Provide the (X, Y) coordinate of the cell's center where the given text is located.  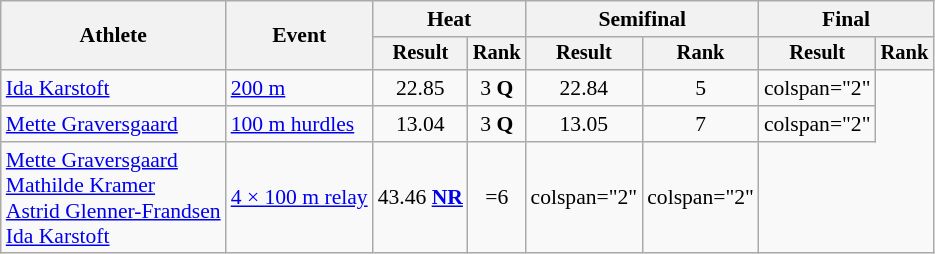
200 m (300, 88)
Athlete (114, 36)
4 × 100 m relay (300, 198)
100 m hurdles (300, 124)
Mette GraversgaardMathilde KramerAstrid Glenner-FrandsenIda Karstoft (114, 198)
Heat (450, 19)
5 (700, 88)
=6 (497, 198)
Final (846, 19)
Event (300, 36)
13.04 (420, 124)
7 (700, 124)
Semifinal (642, 19)
Ida Karstoft (114, 88)
13.05 (584, 124)
22.85 (420, 88)
Mette Graversgaard (114, 124)
43.46 NR (420, 198)
22.84 (584, 88)
